For the text-containing cell, return its midpoint in (x, y) coordinate format. 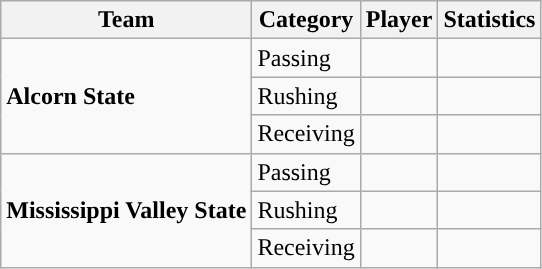
Mississippi Valley State (126, 210)
Team (126, 20)
Category (306, 20)
Alcorn State (126, 96)
Statistics (490, 20)
Player (399, 20)
